Scan for the cell matching the given text and deliver its (x, y) coordinate at center. 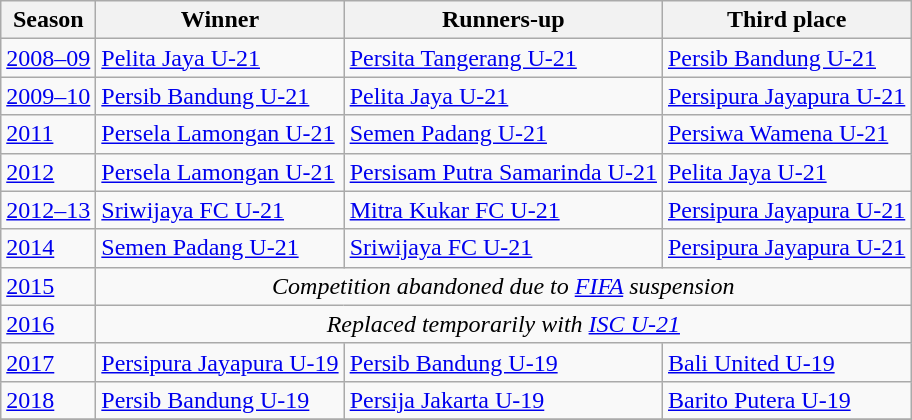
2012–13 (48, 210)
Mitra Kukar FC U-21 (503, 210)
Persija Jakarta U-19 (503, 400)
Competition abandoned due to FIFA suspension (504, 286)
Season (48, 20)
Bali United U-19 (786, 362)
2016 (48, 324)
Third place (786, 20)
Replaced temporarily with ISC U-21 (504, 324)
Persisam Putra Samarinda U-21 (503, 172)
Persipura Jayapura U-19 (220, 362)
2011 (48, 134)
2014 (48, 248)
2015 (48, 286)
2009–10 (48, 96)
2012 (48, 172)
Barito Putera U-19 (786, 400)
2018 (48, 400)
Persita Tangerang U-21 (503, 58)
2008–09 (48, 58)
2017 (48, 362)
Winner (220, 20)
Runners-up (503, 20)
Persiwa Wamena U-21 (786, 134)
